Detect which cell encompasses the target text, then output its [x, y] center coordinate. 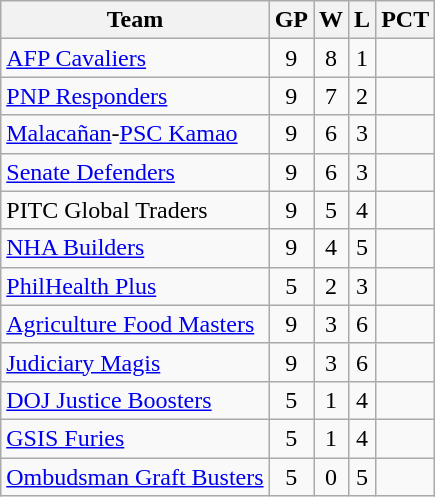
L [362, 20]
8 [332, 58]
GP [291, 20]
Team [135, 20]
PNP Responders [135, 96]
Agriculture Food Masters [135, 324]
NHA Builders [135, 248]
DOJ Justice Boosters [135, 400]
W [332, 20]
PITC Global Traders [135, 210]
Judiciary Magis [135, 362]
GSIS Furies [135, 438]
Malacañan-PSC Kamao [135, 134]
Ombudsman Graft Busters [135, 477]
PhilHealth Plus [135, 286]
7 [332, 96]
0 [332, 477]
AFP Cavaliers [135, 58]
Senate Defenders [135, 172]
PCT [406, 20]
